Determine the [X, Y] coordinate at the center of the cell enclosing the given text.  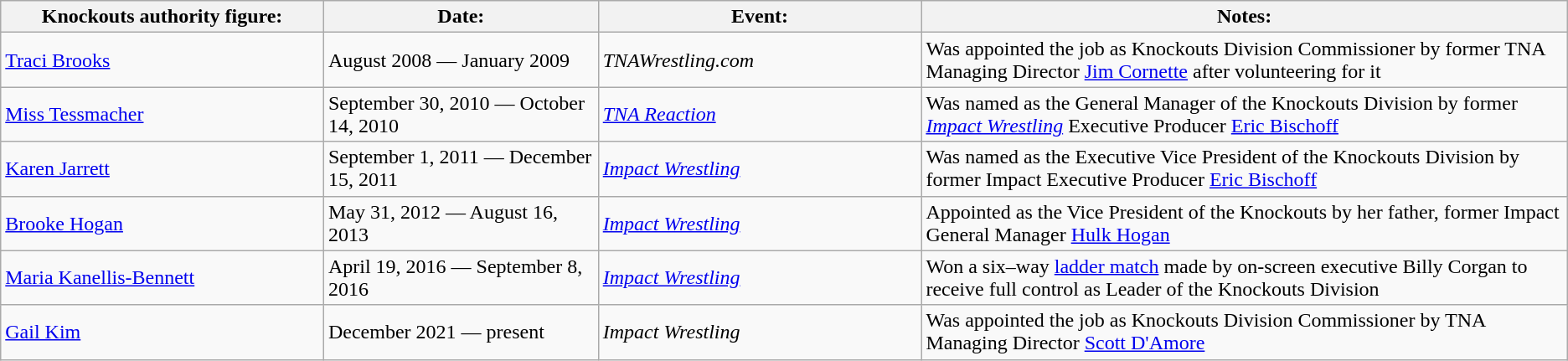
Brooke Hogan [162, 223]
Was named as the Executive Vice President of the Knockouts Division by former Impact Executive Producer Eric Bischoff [1245, 169]
Maria Kanellis-Bennett [162, 278]
September 30, 2010 — October 14, 2010 [461, 114]
Knockouts authority figure: [162, 17]
Event: [760, 17]
September 1, 2011 — December 15, 2011 [461, 169]
Was named as the General Manager of the Knockouts Division by former Impact Wrestling Executive Producer Eric Bischoff [1245, 114]
December 2021 — present [461, 332]
Date: [461, 17]
TNA Reaction [760, 114]
TNAWrestling.com [760, 60]
Won a six–way ladder match made by on-screen executive Billy Corgan to receive full control as Leader of the Knockouts Division [1245, 278]
Karen Jarrett [162, 169]
Was appointed the job as Knockouts Division Commissioner by former TNA Managing Director Jim Cornette after volunteering for it [1245, 60]
Notes: [1245, 17]
August 2008 — January 2009 [461, 60]
Miss Tessmacher [162, 114]
Was appointed the job as Knockouts Division Commissioner by TNA Managing Director Scott D'Amore [1245, 332]
Traci Brooks [162, 60]
Gail Kim [162, 332]
Appointed as the Vice President of the Knockouts by her father, former Impact General Manager Hulk Hogan [1245, 223]
May 31, 2012 — August 16, 2013 [461, 223]
April 19, 2016 — September 8, 2016 [461, 278]
